Find where the given text appears and provide that cell's center as [X, Y] coordinate. 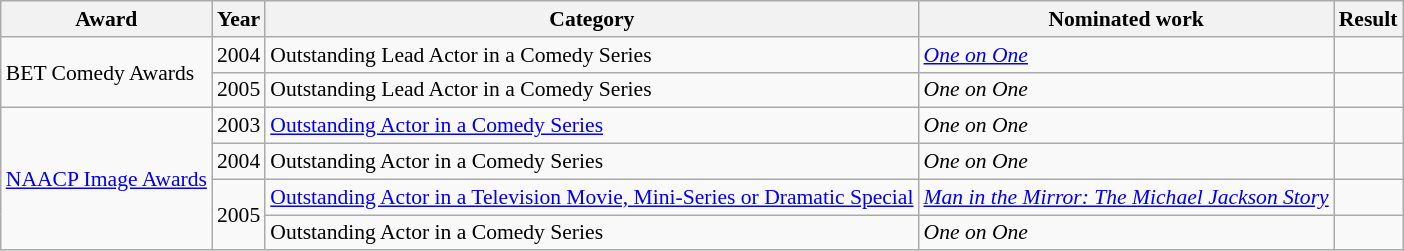
Category [592, 19]
Man in the Mirror: The Michael Jackson Story [1126, 197]
Nominated work [1126, 19]
NAACP Image Awards [106, 179]
Year [238, 19]
Award [106, 19]
Outstanding Actor in a Television Movie, Mini-Series or Dramatic Special [592, 197]
2003 [238, 126]
Result [1368, 19]
BET Comedy Awards [106, 72]
